For the text-containing cell, return its midpoint in (x, y) coordinate format. 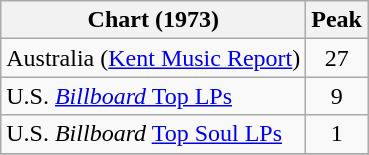
9 (337, 96)
U.S. Billboard Top Soul LPs (154, 134)
1 (337, 134)
Australia (Kent Music Report) (154, 58)
Peak (337, 20)
27 (337, 58)
U.S. Billboard Top LPs (154, 96)
Chart (1973) (154, 20)
